Identify which cell holds the provided text, then report its [X, Y] central coordinate. 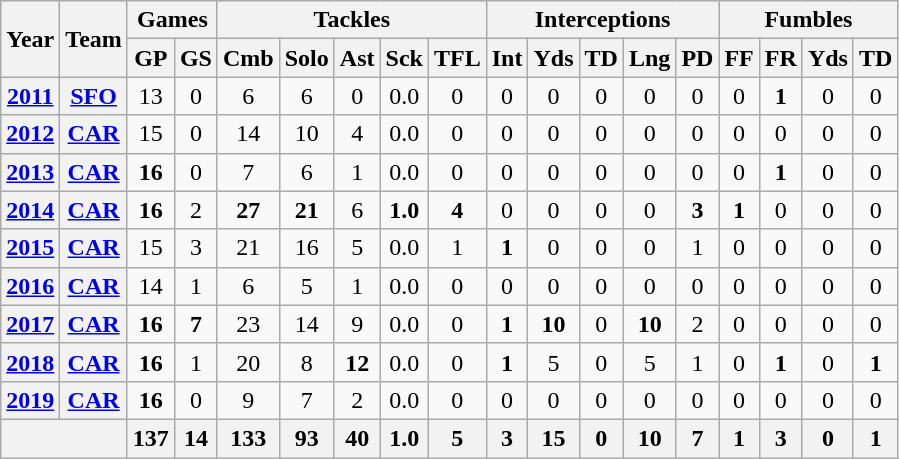
Team [94, 39]
GS [196, 58]
12 [357, 362]
2018 [30, 362]
2013 [30, 172]
40 [357, 438]
Year [30, 39]
FF [739, 58]
8 [306, 362]
Sck [404, 58]
Solo [306, 58]
20 [248, 362]
133 [248, 438]
Ast [357, 58]
Fumbles [808, 20]
2016 [30, 286]
FR [780, 58]
13 [150, 96]
2019 [30, 400]
137 [150, 438]
23 [248, 324]
27 [248, 210]
Games [172, 20]
2011 [30, 96]
Tackles [352, 20]
SFO [94, 96]
Lng [649, 58]
2017 [30, 324]
TFL [457, 58]
2012 [30, 134]
2015 [30, 248]
2014 [30, 210]
93 [306, 438]
Cmb [248, 58]
GP [150, 58]
PD [698, 58]
Interceptions [602, 20]
Int [507, 58]
